Provide the (X, Y) coordinate of the cell's center where the given text is located.  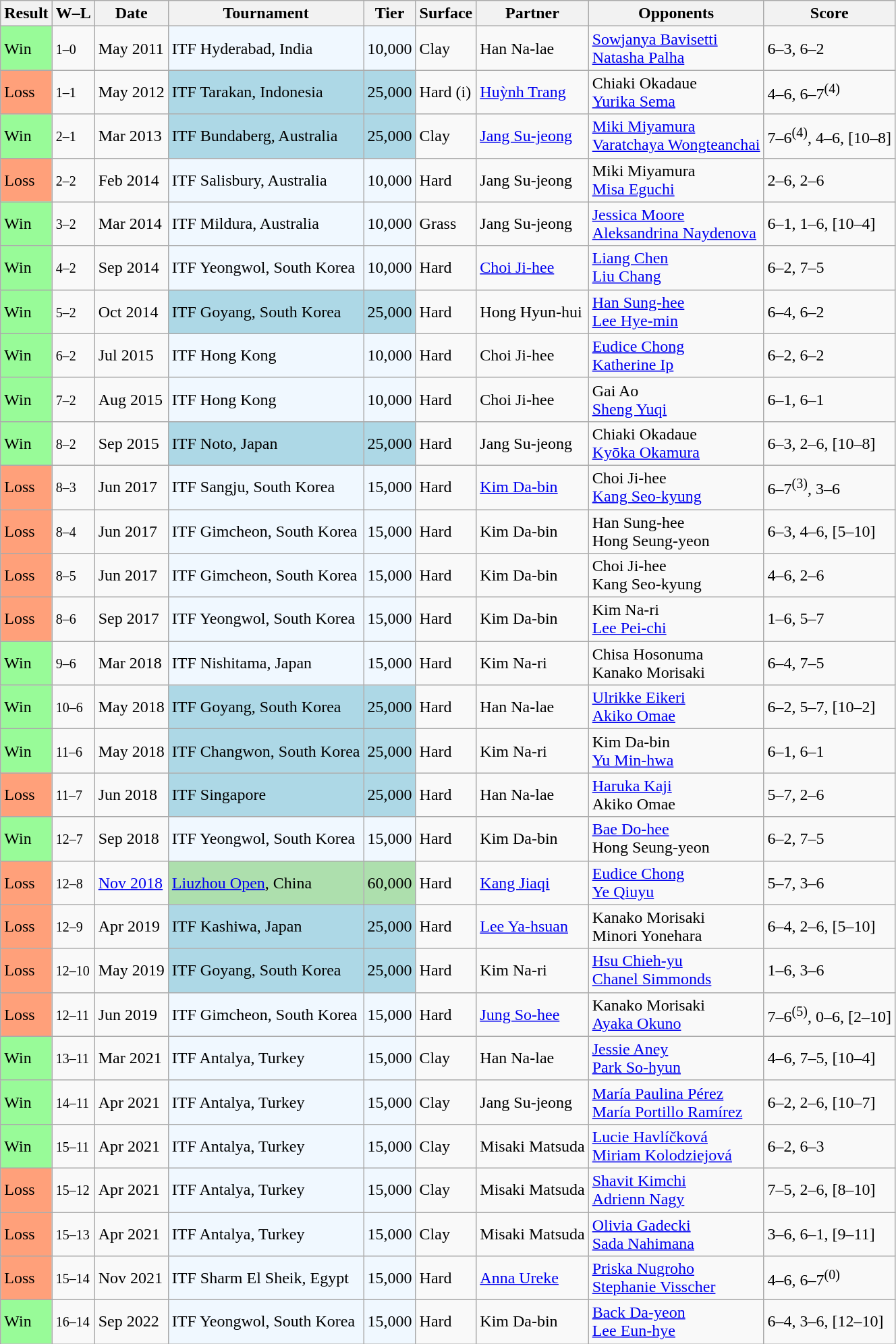
15–12 (73, 1189)
16–14 (73, 1322)
5–2 (73, 312)
15–13 (73, 1234)
Partner (532, 14)
12–9 (73, 926)
Jessie Aney Park So-hyun (676, 1058)
Priska Nugroho Stephanie Visscher (676, 1279)
6–2, 5–7, [10–2] (829, 707)
10–6 (73, 707)
2–1 (73, 136)
Sep 2015 (131, 443)
14–11 (73, 1102)
6–3, 6–2 (829, 49)
7–5, 2–6, [8–10] (829, 1189)
Surface (446, 14)
6–3, 4–6, [5–10] (829, 531)
11–6 (73, 751)
Jun 2019 (131, 1014)
Eudice Chong Ye Qiuyu (676, 883)
15–11 (73, 1146)
Han Sung-hee Lee Hye-min (676, 312)
Tier (390, 14)
Mar 2013 (131, 136)
Sep 2017 (131, 620)
8–3 (73, 487)
2–6, 2–6 (829, 180)
Jung So-hee (532, 1014)
Kang Jiaqi (532, 883)
Liang Chen Liu Chang (676, 267)
12–8 (73, 883)
Miki Miyamura Misa Eguchi (676, 180)
4–6, 7–5, [10–4] (829, 1058)
4–6, 2–6 (829, 575)
Opponents (676, 14)
15–14 (73, 1279)
Aug 2015 (131, 400)
4–6, 6–7(0) (829, 1279)
60,000 (390, 883)
4–6, 6–7(4) (829, 92)
Liuzhou Open, China (266, 883)
ITF Kashiwa, Japan (266, 926)
3–6, 6–1, [9–11] (829, 1234)
Ulrikke Eikeri Akiko Omae (676, 707)
ITF Hyderabad, India (266, 49)
Sep 2018 (131, 838)
Hong Hyun-hui (532, 312)
Sep 2022 (131, 1322)
7–6(5), 0–6, [2–10] (829, 1014)
Grass (446, 224)
1–0 (73, 49)
3–2 (73, 224)
Back Da-yeon Lee Eun-hye (676, 1322)
ITF Sangju, South Korea (266, 487)
12–11 (73, 1014)
Kim Da-bin Yu Min-hwa (676, 751)
Lucie Havlíčková Miriam Kolodziejová (676, 1146)
ITF Tarakan, Indonesia (266, 92)
Chisa Hosonuma Kanako Morisaki (676, 663)
13–11 (73, 1058)
Mar 2014 (131, 224)
Nov 2018 (131, 883)
ITF Mildura, Australia (266, 224)
6–4, 3–6, [12–10] (829, 1322)
Oct 2014 (131, 312)
Tournament (266, 14)
Score (829, 14)
1–6, 5–7 (829, 620)
8–4 (73, 531)
Eudice Chong Katherine Ip (676, 355)
Lee Ya-hsuan (532, 926)
7–2 (73, 400)
2–2 (73, 180)
María Paulina Pérez María Portillo Ramírez (676, 1102)
Miki Miyamura Varatchaya Wongteanchai (676, 136)
6–3, 2–6, [10–8] (829, 443)
6–2, 6–2 (829, 355)
12–10 (73, 971)
Hard (i) (446, 92)
6–7(3), 3–6 (829, 487)
Jessica Moore Aleksandrina Naydenova (676, 224)
Gai Ao Sheng Yuqi (676, 400)
Mar 2021 (131, 1058)
ITF Changwon, South Korea (266, 751)
Sowjanya Bavisetti Natasha Palha (676, 49)
5–7, 3–6 (829, 883)
6–4, 2–6, [5–10] (829, 926)
ITF Nishitama, Japan (266, 663)
6–1, 1–6, [10–4] (829, 224)
6–4, 7–5 (829, 663)
9–6 (73, 663)
Haruka Kaji Akiko Omae (676, 795)
4–2 (73, 267)
Han Sung-hee Hong Seung-yeon (676, 531)
Kim Na-ri Lee Pei-chi (676, 620)
11–7 (73, 795)
Result (26, 14)
6–2 (73, 355)
Chiaki Okadaue Kyōka Okamura (676, 443)
8–5 (73, 575)
1–6, 3–6 (829, 971)
Sep 2014 (131, 267)
ITF Bundaberg, Australia (266, 136)
1–1 (73, 92)
Huỳnh Trang (532, 92)
Chiaki Okadaue Yurika Sema (676, 92)
7–6(4), 4–6, [10–8] (829, 136)
Shavit Kimchi Adrienn Nagy (676, 1189)
Kanako Morisaki Ayaka Okuno (676, 1014)
Date (131, 14)
Kanako Morisaki Minori Yonehara (676, 926)
ITF Noto, Japan (266, 443)
Apr 2019 (131, 926)
May 2019 (131, 971)
May 2011 (131, 49)
Olivia Gadecki Sada Nahimana (676, 1234)
5–7, 2–6 (829, 795)
W–L (73, 14)
6–2, 6–3 (829, 1146)
ITF Salisbury, Australia (266, 180)
Jul 2015 (131, 355)
6–4, 6–2 (829, 312)
ITF Singapore (266, 795)
8–2 (73, 443)
ITF Sharm El Sheik, Egypt (266, 1279)
Bae Do-hee Hong Seung-yeon (676, 838)
Hsu Chieh-yu Chanel Simmonds (676, 971)
Anna Ureke (532, 1279)
Mar 2018 (131, 663)
6–2, 2–6, [10–7] (829, 1102)
Nov 2021 (131, 1279)
12–7 (73, 838)
Jun 2018 (131, 795)
May 2012 (131, 92)
8–6 (73, 620)
Feb 2014 (131, 180)
